Return [x, y] of the center of cell containing provided text 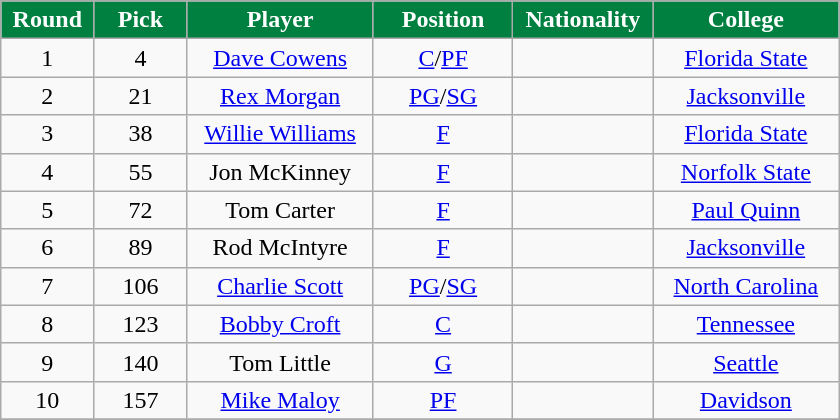
Jon McKinney [280, 172]
Tennessee [746, 324]
Round [48, 20]
North Carolina [746, 286]
G [443, 362]
140 [140, 362]
9 [48, 362]
Pick [140, 20]
Norfolk State [746, 172]
7 [48, 286]
Nationality [583, 20]
157 [140, 400]
Charlie Scott [280, 286]
Dave Cowens [280, 58]
Position [443, 20]
6 [48, 248]
Rod McIntyre [280, 248]
Rex Morgan [280, 96]
Tom Carter [280, 210]
72 [140, 210]
Player [280, 20]
Paul Quinn [746, 210]
21 [140, 96]
2 [48, 96]
Mike Maloy [280, 400]
College [746, 20]
3 [48, 134]
123 [140, 324]
38 [140, 134]
Seattle [746, 362]
106 [140, 286]
C [443, 324]
55 [140, 172]
Davidson [746, 400]
PF [443, 400]
89 [140, 248]
Willie Williams [280, 134]
Bobby Croft [280, 324]
10 [48, 400]
C/PF [443, 58]
8 [48, 324]
Tom Little [280, 362]
5 [48, 210]
1 [48, 58]
